Locate the cell with the specified text and output its (X, Y) center coordinate. 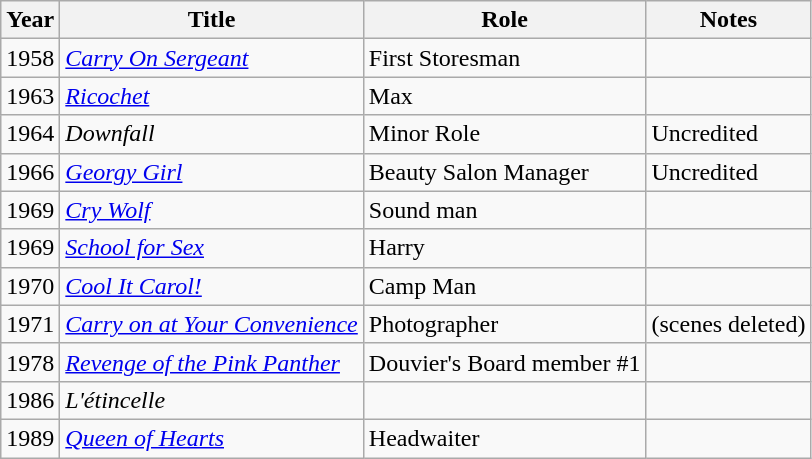
Cry Wolf (212, 210)
Douvier's Board member #1 (504, 362)
1970 (30, 286)
Queen of Hearts (212, 438)
Headwaiter (504, 438)
1986 (30, 400)
Beauty Salon Manager (504, 172)
(scenes deleted) (728, 324)
Max (504, 96)
Ricochet (212, 96)
Role (504, 20)
Notes (728, 20)
1978 (30, 362)
Cool It Carol! (212, 286)
Year (30, 20)
1958 (30, 58)
L'étincelle (212, 400)
1966 (30, 172)
Sound man (504, 210)
Georgy Girl (212, 172)
Camp Man (504, 286)
First Storesman (504, 58)
School for Sex (212, 248)
Carry On Sergeant (212, 58)
Photographer (504, 324)
Downfall (212, 134)
1971 (30, 324)
Harry (504, 248)
1989 (30, 438)
1963 (30, 96)
Carry on at Your Convenience (212, 324)
Title (212, 20)
Minor Role (504, 134)
Revenge of the Pink Panther (212, 362)
1964 (30, 134)
